Output the (x, y) coordinate of the center of the cell containing the given text.  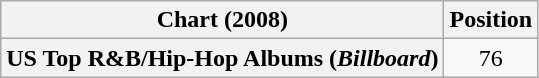
76 (491, 58)
Chart (2008) (222, 20)
Position (491, 20)
US Top R&B/Hip-Hop Albums (Billboard) (222, 58)
